Output the [x, y] coordinate of the center of the cell containing the given text.  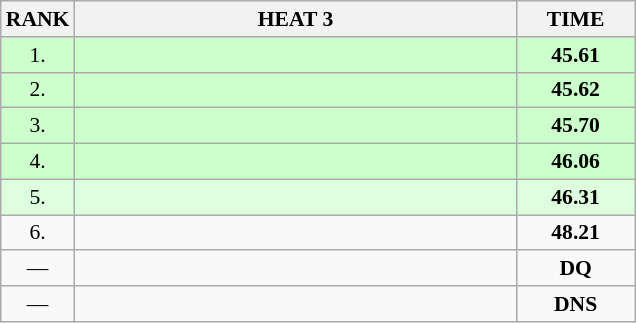
DQ [576, 269]
RANK [38, 19]
4. [38, 162]
1. [38, 55]
DNS [576, 304]
5. [38, 197]
46.31 [576, 197]
2. [38, 90]
45.61 [576, 55]
46.06 [576, 162]
48.21 [576, 233]
6. [38, 233]
HEAT 3 [295, 19]
3. [38, 126]
45.70 [576, 126]
TIME [576, 19]
45.62 [576, 90]
